From the cell containing the given text, extract its center point as (X, Y) coordinate. 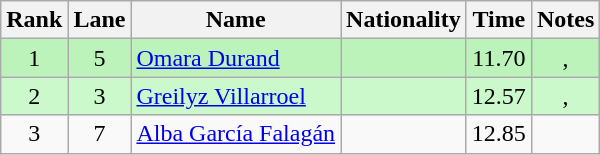
2 (34, 96)
1 (34, 58)
Greilyz Villarroel (236, 96)
Lane (100, 20)
Notes (565, 20)
12.57 (498, 96)
Name (236, 20)
Alba García Falagán (236, 134)
7 (100, 134)
12.85 (498, 134)
Omara Durand (236, 58)
Time (498, 20)
11.70 (498, 58)
Rank (34, 20)
Nationality (404, 20)
5 (100, 58)
